From the cell containing the given text, extract its center point as [x, y] coordinate. 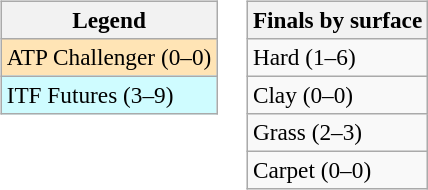
ATP Challenger (0–0) [108, 57]
Legend [108, 20]
Finals by surface [337, 20]
ITF Futures (3–9) [108, 95]
Clay (0–0) [337, 95]
Hard (1–6) [337, 57]
Grass (2–3) [337, 133]
Carpet (0–0) [337, 171]
